Pinpoint the cell where the given text exists, returning its (x, y) midpoint coordinate. 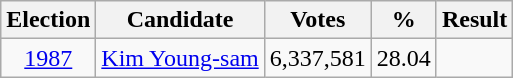
Kim Young-sam (180, 58)
Votes (318, 20)
% (404, 20)
Candidate (180, 20)
28.04 (404, 58)
6,337,581 (318, 58)
Election (48, 20)
Result (474, 20)
1987 (48, 58)
